Identify which cell holds the provided text, then report its [X, Y] central coordinate. 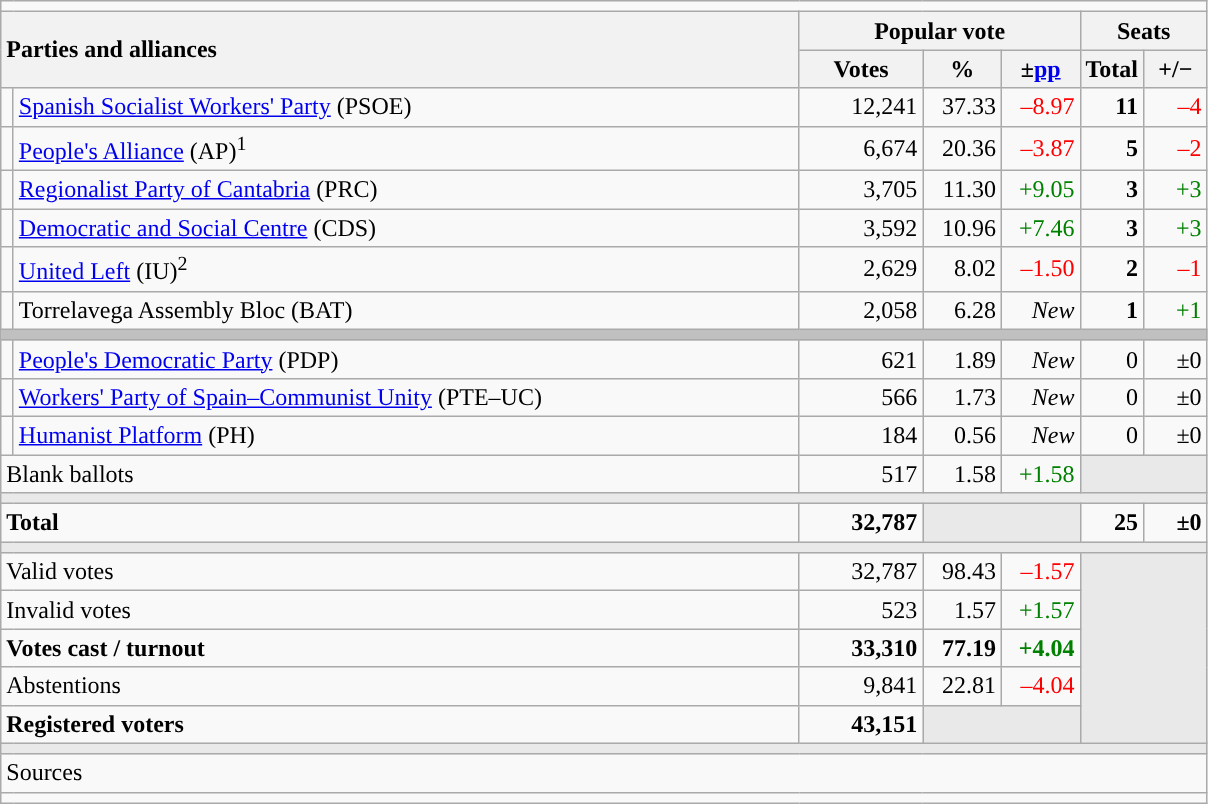
3,705 [861, 190]
3,592 [861, 228]
Invalid votes [400, 610]
Votes [861, 69]
2,058 [861, 310]
184 [861, 435]
Sources [604, 773]
33,310 [861, 648]
–1 [1176, 270]
+/− [1176, 69]
–2 [1176, 148]
Blank ballots [400, 474]
Seats [1144, 31]
517 [861, 474]
9,841 [861, 686]
6.28 [962, 310]
77.19 [962, 648]
+9.05 [1040, 190]
Popular vote [940, 31]
1.57 [962, 610]
±pp [1040, 69]
1.58 [962, 474]
566 [861, 397]
10.96 [962, 228]
6,674 [861, 148]
+1.57 [1040, 610]
Spanish Socialist Workers' Party (PSOE) [406, 107]
1.89 [962, 359]
–8.97 [1040, 107]
43,151 [861, 724]
Democratic and Social Centre (CDS) [406, 228]
1.73 [962, 397]
Valid votes [400, 572]
5 [1112, 148]
523 [861, 610]
Votes cast / turnout [400, 648]
0.56 [962, 435]
–4 [1176, 107]
Registered voters [400, 724]
22.81 [962, 686]
37.33 [962, 107]
+4.04 [1040, 648]
11.30 [962, 190]
–1.50 [1040, 270]
% [962, 69]
Abstentions [400, 686]
2 [1112, 270]
–3.87 [1040, 148]
+1.58 [1040, 474]
Humanist Platform (PH) [406, 435]
People's Alliance (AP)1 [406, 148]
2,629 [861, 270]
11 [1112, 107]
8.02 [962, 270]
20.36 [962, 148]
People's Democratic Party (PDP) [406, 359]
+1 [1176, 310]
98.43 [962, 572]
–4.04 [1040, 686]
25 [1112, 523]
+7.46 [1040, 228]
Torrelavega Assembly Bloc (BAT) [406, 310]
Regionalist Party of Cantabria (PRC) [406, 190]
–1.57 [1040, 572]
1 [1112, 310]
Workers' Party of Spain–Communist Unity (PTE–UC) [406, 397]
12,241 [861, 107]
Parties and alliances [400, 50]
621 [861, 359]
United Left (IU)2 [406, 270]
